Pinpoint the cell where the given text exists, returning its (x, y) midpoint coordinate. 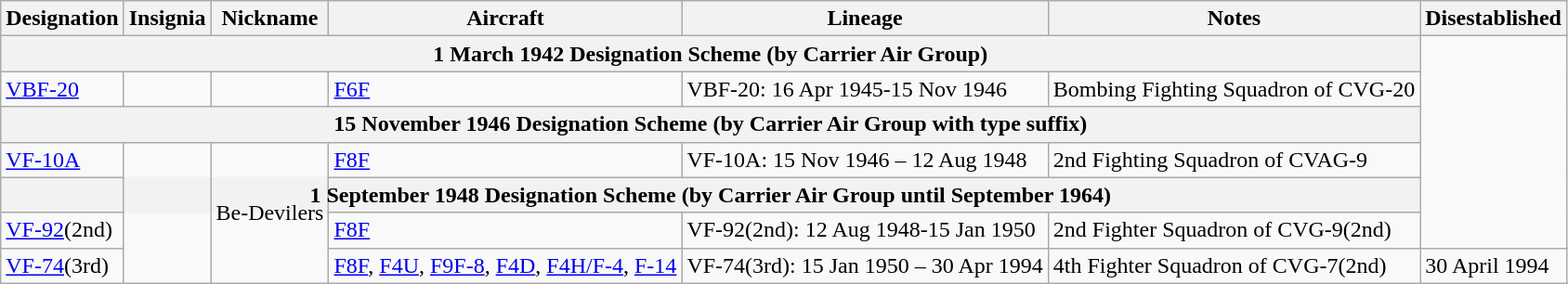
VF-92(2nd): 12 Aug 1948-15 Jan 1950 (865, 230)
1 March 1942 Designation Scheme (by Carrier Air Group) (711, 54)
VBF-20 (62, 89)
15 November 1946 Designation Scheme (by Carrier Air Group with type suffix) (711, 124)
VF-74(3rd) (62, 265)
30 April 1994 (1494, 265)
VF-74(3rd): 15 Jan 1950 – 30 Apr 1994 (865, 265)
VF-10A (62, 160)
Be-Devilers (269, 213)
2nd Fighter Squadron of CVG-9(2nd) (1234, 230)
Bombing Fighting Squadron of CVG-20 (1234, 89)
4th Fighter Squadron of CVG-7(2nd) (1234, 265)
Designation (62, 19)
Nickname (269, 19)
VF-10A: 15 Nov 1946 – 12 Aug 1948 (865, 160)
F6F (505, 89)
Lineage (865, 19)
1 September 1948 Designation Scheme (by Carrier Air Group until September 1964) (711, 195)
VF-92(2nd) (62, 230)
Notes (1234, 19)
Aircraft (505, 19)
VBF-20: 16 Apr 1945-15 Nov 1946 (865, 89)
2nd Fighting Squadron of CVAG-9 (1234, 160)
Disestablished (1494, 19)
Insignia (167, 19)
F8F, F4U, F9F-8, F4D, F4H/F-4, F-14 (505, 265)
